Pinpoint the cell where the given text exists, returning its [X, Y] midpoint coordinate. 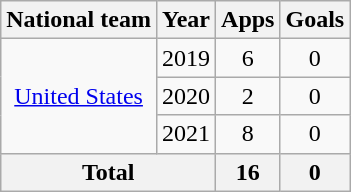
2019 [186, 58]
2 [248, 96]
8 [248, 134]
6 [248, 58]
Apps [248, 20]
2020 [186, 96]
Year [186, 20]
Goals [315, 20]
National team [79, 20]
United States [79, 96]
2021 [186, 134]
16 [248, 172]
Total [108, 172]
